Determine the (x, y) coordinate at the center of the cell enclosing the given text.  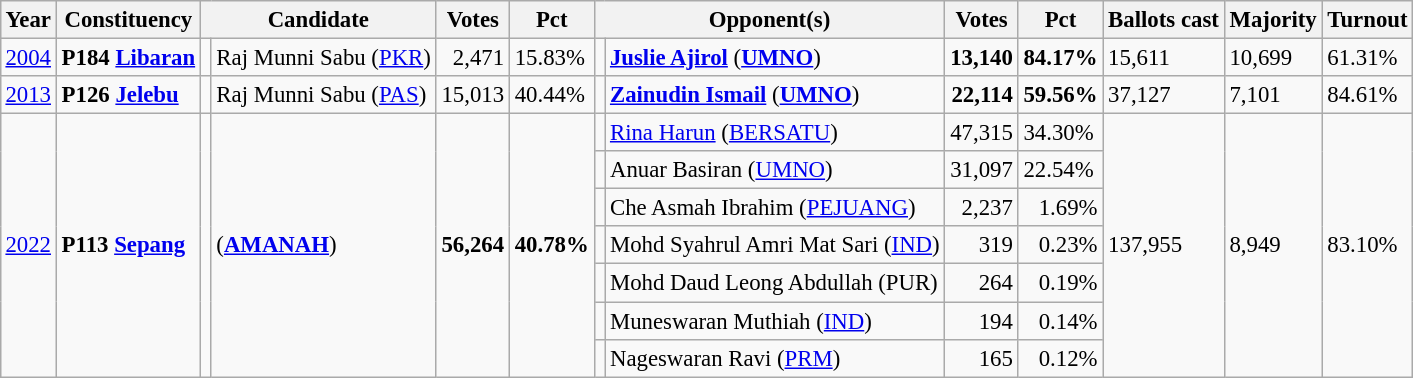
Year (28, 20)
2013 (28, 95)
34.30% (1060, 133)
137,955 (1164, 246)
1.69% (1060, 208)
10,699 (1273, 57)
Mohd Daud Leong Abdullah (PUR) (775, 283)
84.17% (1060, 57)
0.14% (1060, 321)
15.83% (552, 57)
Zainudin Ismail (UMNO) (775, 95)
47,315 (982, 133)
Anuar Basiran (UMNO) (775, 170)
56,264 (472, 246)
194 (982, 321)
31,097 (982, 170)
Raj Munni Sabu (PAS) (324, 95)
15,611 (1164, 57)
84.61% (1368, 95)
165 (982, 358)
0.12% (1060, 358)
22.54% (1060, 170)
Muneswaran Muthiah (IND) (775, 321)
0.23% (1060, 245)
Turnout (1368, 20)
8,949 (1273, 246)
Majority (1273, 20)
264 (982, 283)
61.31% (1368, 57)
83.10% (1368, 246)
(AMANAH) (324, 246)
Juslie Ajirol (UMNO) (775, 57)
Constituency (128, 20)
Che Asmah Ibrahim (PEJUANG) (775, 208)
7,101 (1273, 95)
15,013 (472, 95)
P184 Libaran (128, 57)
59.56% (1060, 95)
2,471 (472, 57)
40.44% (552, 95)
2004 (28, 57)
Candidate (318, 20)
319 (982, 245)
Mohd Syahrul Amri Mat Sari (IND) (775, 245)
Rina Harun (BERSATU) (775, 133)
Opponent(s) (770, 20)
37,127 (1164, 95)
Ballots cast (1164, 20)
13,140 (982, 57)
P126 Jelebu (128, 95)
2022 (28, 246)
0.19% (1060, 283)
Nageswaran Ravi (PRM) (775, 358)
P113 Sepang (128, 246)
40.78% (552, 246)
22,114 (982, 95)
Raj Munni Sabu (PKR) (324, 57)
2,237 (982, 208)
